Provide the (x, y) coordinate of the cell's center where the given text is located.  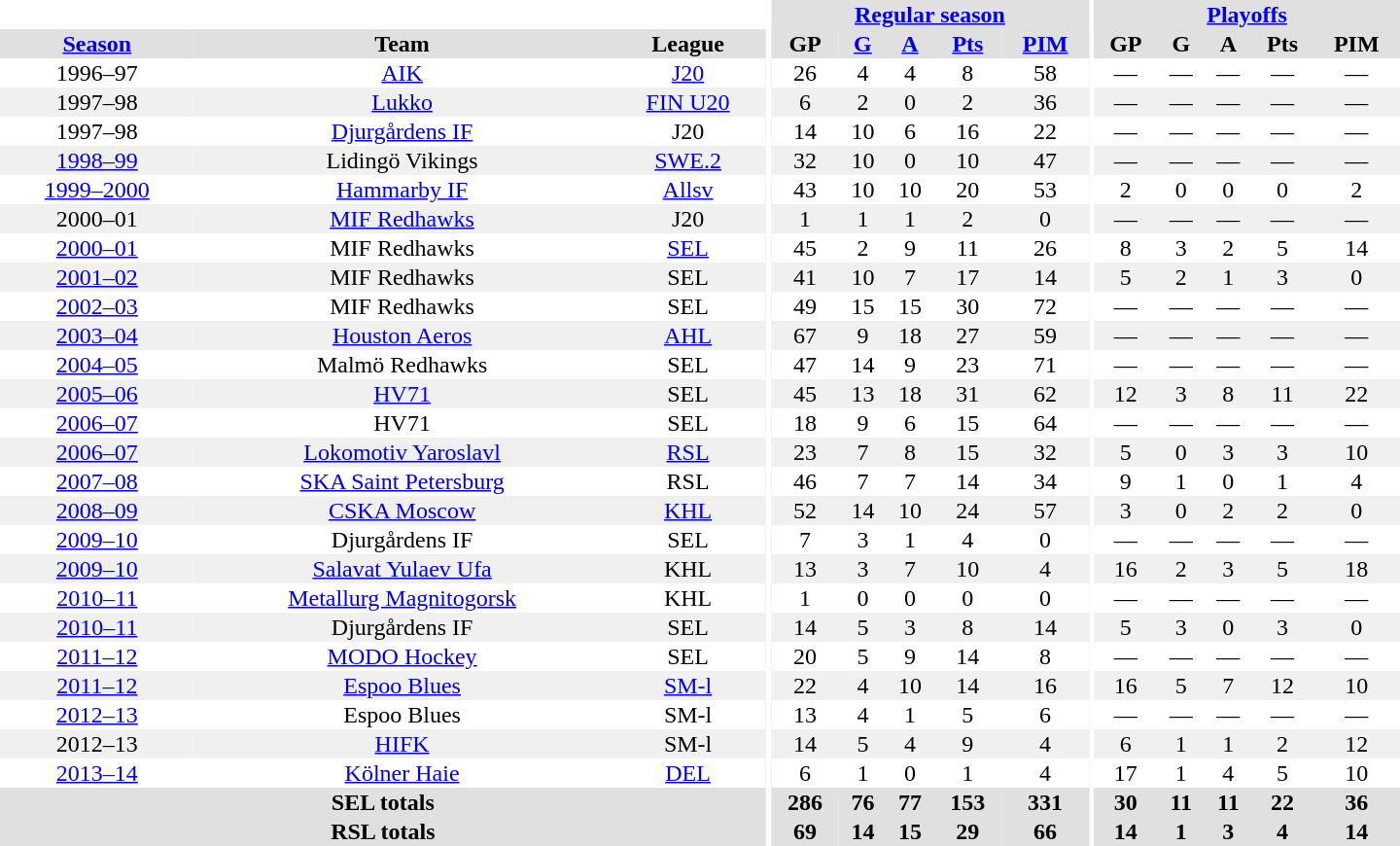
2001–02 (97, 277)
Hammarby IF (402, 190)
Lidingö Vikings (402, 160)
2008–09 (97, 511)
2002–03 (97, 306)
Regular season (929, 15)
24 (967, 511)
FIN U20 (688, 102)
286 (805, 802)
1999–2000 (97, 190)
Lukko (402, 102)
49 (805, 306)
67 (805, 335)
43 (805, 190)
SEL totals (383, 802)
Salavat Yulaev Ufa (402, 569)
Team (402, 44)
1998–99 (97, 160)
AIK (402, 73)
52 (805, 511)
41 (805, 277)
29 (967, 831)
SWE.2 (688, 160)
31 (967, 394)
53 (1044, 190)
Kölner Haie (402, 773)
2004–05 (97, 365)
62 (1044, 394)
1996–97 (97, 73)
64 (1044, 423)
331 (1044, 802)
Allsv (688, 190)
27 (967, 335)
HIFK (402, 744)
Playoffs (1246, 15)
2007–08 (97, 481)
Malmö Redhawks (402, 365)
Metallurg Magnitogorsk (402, 598)
34 (1044, 481)
DEL (688, 773)
Season (97, 44)
League (688, 44)
AHL (688, 335)
71 (1044, 365)
MODO Hockey (402, 656)
2005–06 (97, 394)
153 (967, 802)
59 (1044, 335)
57 (1044, 511)
72 (1044, 306)
CSKA Moscow (402, 511)
77 (910, 802)
2013–14 (97, 773)
Houston Aeros (402, 335)
46 (805, 481)
58 (1044, 73)
RSL totals (383, 831)
Lokomotiv Yaroslavl (402, 452)
2003–04 (97, 335)
76 (863, 802)
69 (805, 831)
SKA Saint Petersburg (402, 481)
66 (1044, 831)
